Capture the cell that displays the provided text and extract its (x, y) central coordinate. 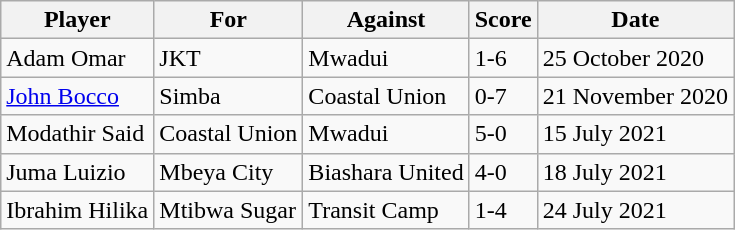
Against (386, 20)
JKT (228, 58)
Adam Omar (78, 58)
For (228, 20)
4-0 (503, 172)
Mtibwa Sugar (228, 210)
Juma Luizio (78, 172)
Simba (228, 96)
Player (78, 20)
1-6 (503, 58)
15 July 2021 (635, 134)
25 October 2020 (635, 58)
Mbeya City (228, 172)
Modathir Said (78, 134)
18 July 2021 (635, 172)
1-4 (503, 210)
Date (635, 20)
Score (503, 20)
21 November 2020 (635, 96)
5-0 (503, 134)
Ibrahim Hilika (78, 210)
24 July 2021 (635, 210)
0-7 (503, 96)
Transit Camp (386, 210)
Biashara United (386, 172)
John Bocco (78, 96)
